Capture the cell that displays the provided text and extract its [X, Y] central coordinate. 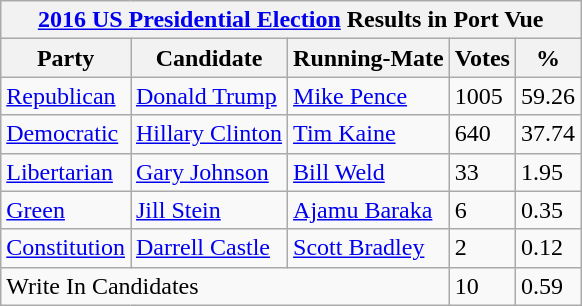
Write In Candidates [226, 286]
Tim Kaine [369, 134]
% [548, 58]
Ajamu Baraka [369, 210]
Republican [66, 96]
Votes [482, 58]
Scott Bradley [369, 248]
33 [482, 172]
Darrell Castle [208, 248]
10 [482, 286]
Running-Mate [369, 58]
Hillary Clinton [208, 134]
Mike Pence [369, 96]
1005 [482, 96]
640 [482, 134]
0.59 [548, 286]
0.35 [548, 210]
Donald Trump [208, 96]
0.12 [548, 248]
Green [66, 210]
Constitution [66, 248]
59.26 [548, 96]
2016 US Presidential Election Results in Port Vue [291, 20]
Bill Weld [369, 172]
Candidate [208, 58]
2 [482, 248]
Party [66, 58]
Gary Johnson [208, 172]
Jill Stein [208, 210]
Libertarian [66, 172]
37.74 [548, 134]
1.95 [548, 172]
Democratic [66, 134]
6 [482, 210]
